Determine the (x, y) coordinate at the center of the cell enclosing the given text.  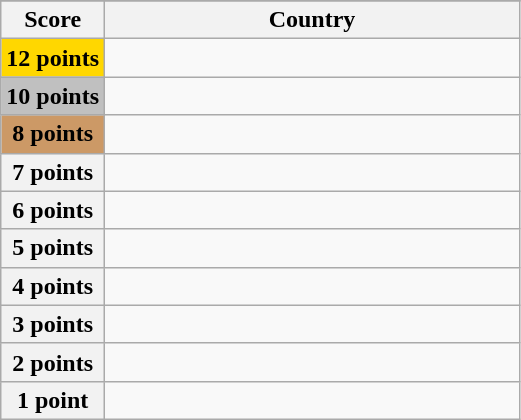
5 points (53, 248)
2 points (53, 362)
4 points (53, 286)
Country (312, 20)
3 points (53, 324)
7 points (53, 172)
12 points (53, 58)
Score (53, 20)
6 points (53, 210)
10 points (53, 96)
1 point (53, 400)
8 points (53, 134)
